From the cell containing the given text, extract its center point as [x, y] coordinate. 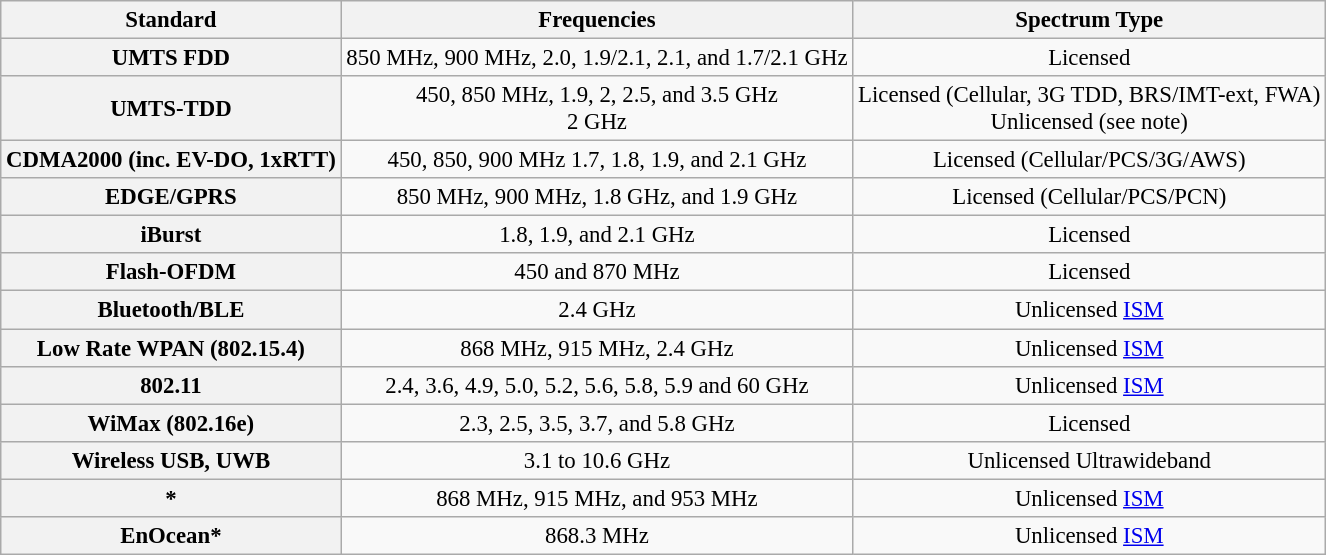
Flash-OFDM [171, 273]
CDMA2000 (inc. EV-DO, 1xRTT) [171, 160]
Frequencies [597, 20]
2.4, 3.6, 4.9, 5.0, 5.2, 5.6, 5.8, 5.9 and 60 GHz [597, 385]
2.3, 2.5, 3.5, 3.7, and 5.8 GHz [597, 423]
Licensed (Cellular/PCS/PCN) [1090, 197]
* [171, 498]
850 MHz, 900 MHz, 1.8 GHz, and 1.9 GHz [597, 197]
Bluetooth/BLE [171, 310]
UMTS-TDD [171, 108]
3.1 to 10.6 GHz [597, 460]
450, 850 MHz, 1.9, 2, 2.5, and 3.5 GHz2 GHz [597, 108]
Unlicensed Ultrawideband [1090, 460]
Licensed (Cellular/PCS/3G/AWS) [1090, 160]
iBurst [171, 235]
EDGE/GPRS [171, 197]
1.8, 1.9, and 2.1 GHz [597, 235]
Standard [171, 20]
Licensed (Cellular, 3G TDD, BRS/IMT-ext, FWA)Unlicensed (see note) [1090, 108]
Spectrum Type [1090, 20]
UMTS FDD [171, 58]
WiMax (802.16e) [171, 423]
868 MHz, 915 MHz, 2.4 GHz [597, 348]
868 MHz, 915 MHz, and 953 MHz [597, 498]
450 and 870 MHz [597, 273]
Low Rate WPAN (802.15.4) [171, 348]
450, 850, 900 MHz 1.7, 1.8, 1.9, and 2.1 GHz [597, 160]
EnOcean* [171, 536]
802.11 [171, 385]
850 MHz, 900 MHz, 2.0, 1.9/2.1, 2.1, and 1.7/2.1 GHz [597, 58]
2.4 GHz [597, 310]
868.3 MHz [597, 536]
Wireless USB, UWB [171, 460]
